For the text-containing cell, return its midpoint in [X, Y] coordinate format. 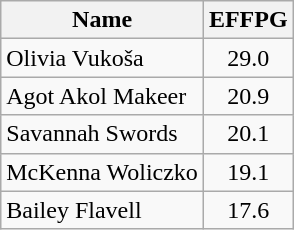
17.6 [248, 210]
Olivia Vukoša [102, 58]
29.0 [248, 58]
Name [102, 20]
Agot Akol Makeer [102, 96]
EFFPG [248, 20]
20.9 [248, 96]
19.1 [248, 172]
20.1 [248, 134]
McKenna Woliczko [102, 172]
Bailey Flavell [102, 210]
Savannah Swords [102, 134]
